Locate the cell with the specified text and output its (x, y) center coordinate. 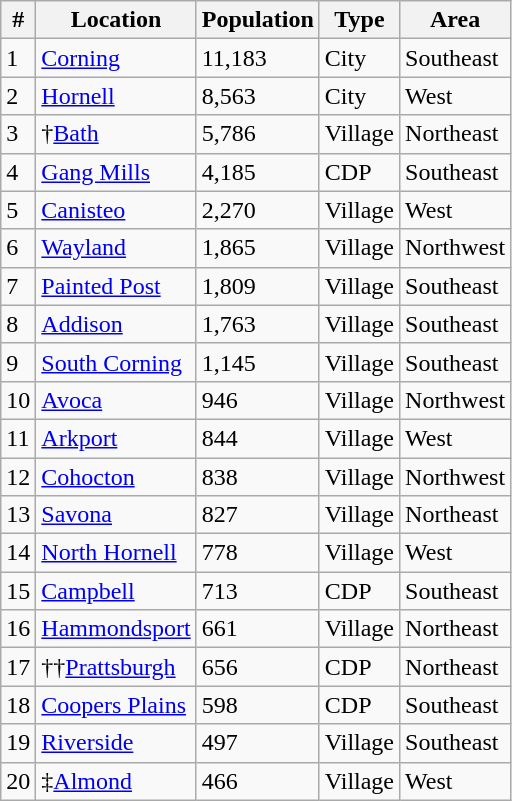
Arkport (116, 438)
20 (18, 781)
Riverside (116, 743)
844 (258, 438)
9 (18, 362)
8 (18, 324)
7 (18, 286)
19 (18, 743)
5 (18, 210)
South Corning (116, 362)
Canisteo (116, 210)
14 (18, 553)
827 (258, 515)
12 (18, 477)
Population (258, 20)
946 (258, 400)
656 (258, 667)
1,763 (258, 324)
10 (18, 400)
Addison (116, 324)
6 (18, 248)
†Bath (116, 134)
16 (18, 629)
Wayland (116, 248)
778 (258, 553)
Savona (116, 515)
Hammondsport (116, 629)
Location (116, 20)
17 (18, 667)
Cohocton (116, 477)
13 (18, 515)
661 (258, 629)
2,270 (258, 210)
North Hornell (116, 553)
††Prattsburgh (116, 667)
# (18, 20)
11,183 (258, 58)
15 (18, 591)
2 (18, 96)
4 (18, 172)
8,563 (258, 96)
Gang Mills (116, 172)
1,809 (258, 286)
713 (258, 591)
Hornell (116, 96)
Campbell (116, 591)
497 (258, 743)
Type (359, 20)
18 (18, 705)
598 (258, 705)
Corning (116, 58)
466 (258, 781)
Painted Post (116, 286)
5,786 (258, 134)
‡Almond (116, 781)
11 (18, 438)
1 (18, 58)
838 (258, 477)
Avoca (116, 400)
Coopers Plains (116, 705)
Area (456, 20)
4,185 (258, 172)
1,865 (258, 248)
3 (18, 134)
1,145 (258, 362)
